Return [X, Y] of the center of cell containing provided text 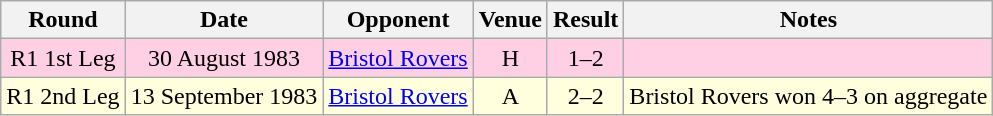
H [510, 58]
Result [585, 20]
R1 2nd Leg [63, 96]
Venue [510, 20]
Round [63, 20]
Notes [808, 20]
13 September 1983 [224, 96]
Date [224, 20]
2–2 [585, 96]
30 August 1983 [224, 58]
R1 1st Leg [63, 58]
A [510, 96]
Bristol Rovers won 4–3 on aggregate [808, 96]
Opponent [398, 20]
1–2 [585, 58]
